For the text-containing cell, return its midpoint in [x, y] coordinate format. 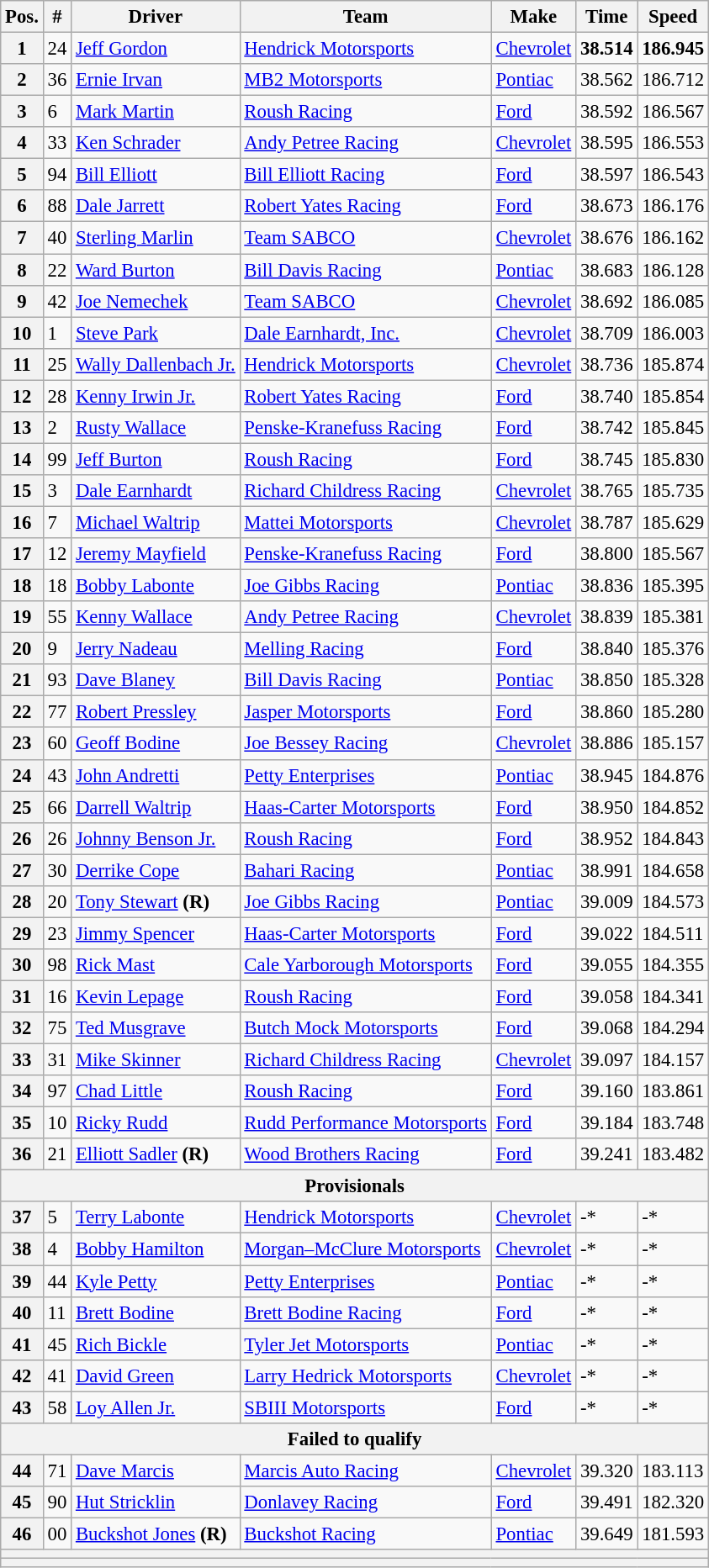
Time [607, 17]
39.320 [607, 1470]
186.128 [673, 270]
Jeff Burton [156, 459]
Ward Burton [156, 270]
Bobby Labonte [156, 586]
39.491 [607, 1502]
184.573 [673, 902]
185.328 [673, 680]
Mike Skinner [156, 1060]
Mattei Motorsports [365, 522]
75 [57, 1028]
39.097 [607, 1060]
39.241 [607, 1154]
39.649 [607, 1534]
38.945 [607, 775]
38.592 [607, 112]
Elliott Sadler (R) [156, 1154]
38.692 [607, 301]
David Green [156, 1375]
39.184 [607, 1123]
38.673 [607, 206]
Driver [156, 17]
Chad Little [156, 1091]
John Andretti [156, 775]
38.742 [607, 428]
29 [22, 933]
Ken Schrader [156, 143]
38.745 [607, 459]
14 [22, 459]
Darrell Waltrip [156, 807]
Johnny Benson Jr. [156, 838]
Kenny Wallace [156, 617]
185.381 [673, 617]
38.562 [607, 80]
38.991 [607, 870]
Joe Nemechek [156, 301]
183.113 [673, 1470]
Failed to qualify [355, 1439]
38 [22, 1249]
185.157 [673, 744]
Pos. [22, 17]
38.886 [607, 744]
38.597 [607, 175]
186.553 [673, 143]
Bobby Hamilton [156, 1249]
184.876 [673, 775]
183.861 [673, 1091]
32 [22, 1028]
19 [22, 617]
Team [365, 17]
Dave Blaney [156, 680]
Brett Bodine [156, 1312]
Melling Racing [365, 649]
Ted Musgrave [156, 1028]
185.735 [673, 491]
88 [57, 206]
186.003 [673, 333]
13 [22, 428]
38.736 [607, 364]
Butch Mock Motorsports [365, 1028]
Brett Bodine Racing [365, 1312]
185.854 [673, 396]
Make [533, 17]
Marcis Auto Racing [365, 1470]
38.800 [607, 554]
184.294 [673, 1028]
183.482 [673, 1154]
38.787 [607, 522]
Speed [673, 17]
Steve Park [156, 333]
38.740 [607, 396]
182.320 [673, 1502]
Bill Elliott Racing [365, 175]
Terry Labonte [156, 1218]
38.839 [607, 617]
185.376 [673, 649]
39.022 [607, 933]
185.567 [673, 554]
184.511 [673, 933]
Provisionals [355, 1186]
38.950 [607, 807]
38.676 [607, 238]
Dale Earnhardt, Inc. [365, 333]
94 [57, 175]
Buckshot Jones (R) [156, 1534]
184.658 [673, 870]
38.709 [607, 333]
Ernie Irvan [156, 80]
185.280 [673, 712]
Hut Stricklin [156, 1502]
Tony Stewart (R) [156, 902]
Geoff Bodine [156, 744]
# [57, 17]
Kevin Lepage [156, 996]
77 [57, 712]
97 [57, 1091]
Buckshot Racing [365, 1534]
38.860 [607, 712]
185.845 [673, 428]
Rick Mast [156, 965]
58 [57, 1407]
Jerry Nadeau [156, 649]
38.836 [607, 586]
Wally Dallenbach Jr. [156, 364]
Ricky Rudd [156, 1123]
60 [57, 744]
93 [57, 680]
186.176 [673, 206]
39 [22, 1281]
39.160 [607, 1091]
39.009 [607, 902]
Dale Earnhardt [156, 491]
Bill Elliott [156, 175]
Derrike Cope [156, 870]
SBIII Motorsports [365, 1407]
46 [22, 1534]
Rusty Wallace [156, 428]
184.341 [673, 996]
186.567 [673, 112]
38.850 [607, 680]
Jeff Gordon [156, 49]
35 [22, 1123]
Rudd Performance Motorsports [365, 1123]
Bahari Racing [365, 870]
186.712 [673, 80]
Loy Allen Jr. [156, 1407]
55 [57, 617]
Morgan–McClure Motorsports [365, 1249]
184.157 [673, 1060]
Jeremy Mayfield [156, 554]
98 [57, 965]
Joe Bessey Racing [365, 744]
38.595 [607, 143]
Dave Marcis [156, 1470]
38.514 [607, 49]
38.840 [607, 649]
00 [57, 1534]
Tyler Jet Motorsports [365, 1344]
8 [22, 270]
184.852 [673, 807]
Dale Jarrett [156, 206]
Larry Hedrick Motorsports [365, 1375]
Sterling Marlin [156, 238]
185.874 [673, 364]
90 [57, 1502]
186.085 [673, 301]
Kyle Petty [156, 1281]
39.058 [607, 996]
Robert Pressley [156, 712]
Cale Yarborough Motorsports [365, 965]
185.629 [673, 522]
Wood Brothers Racing [365, 1154]
38.952 [607, 838]
15 [22, 491]
Jasper Motorsports [365, 712]
186.162 [673, 238]
Mark Martin [156, 112]
Michael Waltrip [156, 522]
183.748 [673, 1123]
38.683 [607, 270]
99 [57, 459]
39.068 [607, 1028]
184.355 [673, 965]
38.765 [607, 491]
27 [22, 870]
184.843 [673, 838]
34 [22, 1091]
17 [22, 554]
Jimmy Spencer [156, 933]
181.593 [673, 1534]
37 [22, 1218]
185.395 [673, 586]
Kenny Irwin Jr. [156, 396]
186.543 [673, 175]
66 [57, 807]
185.830 [673, 459]
Donlavey Racing [365, 1502]
MB2 Motorsports [365, 80]
39.055 [607, 965]
Rich Bickle [156, 1344]
71 [57, 1470]
186.945 [673, 49]
